Extract the [X, Y] coordinate from the center of the cell holding the provided text.  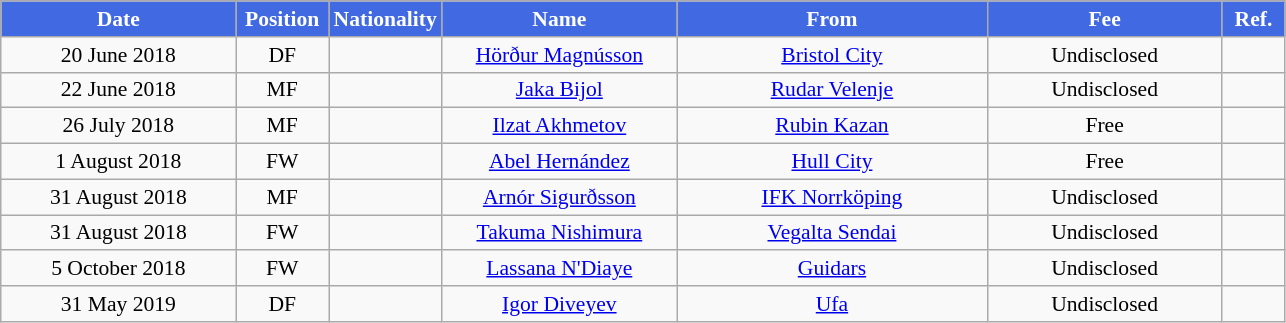
From [832, 19]
Vegalta Sendai [832, 233]
Abel Hernández [560, 162]
1 August 2018 [118, 162]
20 June 2018 [118, 55]
26 July 2018 [118, 126]
Hull City [832, 162]
Position [282, 19]
Ufa [832, 304]
Ilzat Akhmetov [560, 126]
Nationality [384, 19]
Lassana N'Diaye [560, 269]
Fee [1104, 19]
Hörður Magnússon [560, 55]
Name [560, 19]
IFK Norrköping [832, 197]
22 June 2018 [118, 90]
Bristol City [832, 55]
Date [118, 19]
Arnór Sigurðsson [560, 197]
Igor Diveyev [560, 304]
5 October 2018 [118, 269]
Takuma Nishimura [560, 233]
Ref. [1254, 19]
Rudar Velenje [832, 90]
31 May 2019 [118, 304]
Rubin Kazan [832, 126]
Guidars [832, 269]
Jaka Bijol [560, 90]
